Return [x, y] of the center of cell containing provided text 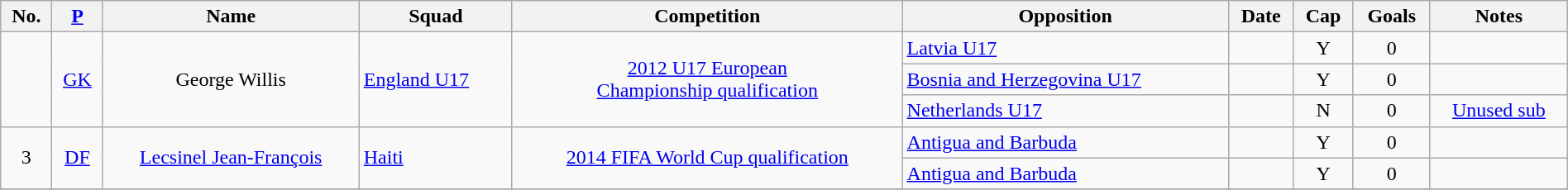
P [78, 17]
Netherlands U17 [1065, 111]
Date [1260, 17]
3 [26, 158]
Squad [435, 17]
Unused sub [1499, 111]
Lecsinel Jean-François [231, 158]
2014 FIFA World Cup qualification [707, 158]
England U17 [435, 79]
GK [78, 79]
Haiti [435, 158]
Bosnia and Herzegovina U17 [1065, 79]
No. [26, 17]
Goals [1391, 17]
Name [231, 17]
2012 U17 European Championship qualification [707, 79]
DF [78, 158]
Latvia U17 [1065, 48]
Opposition [1065, 17]
Competition [707, 17]
Notes [1499, 17]
Cap [1323, 17]
N [1323, 111]
George Willis [231, 79]
